Identify which cell holds the provided text, then report its [X, Y] central coordinate. 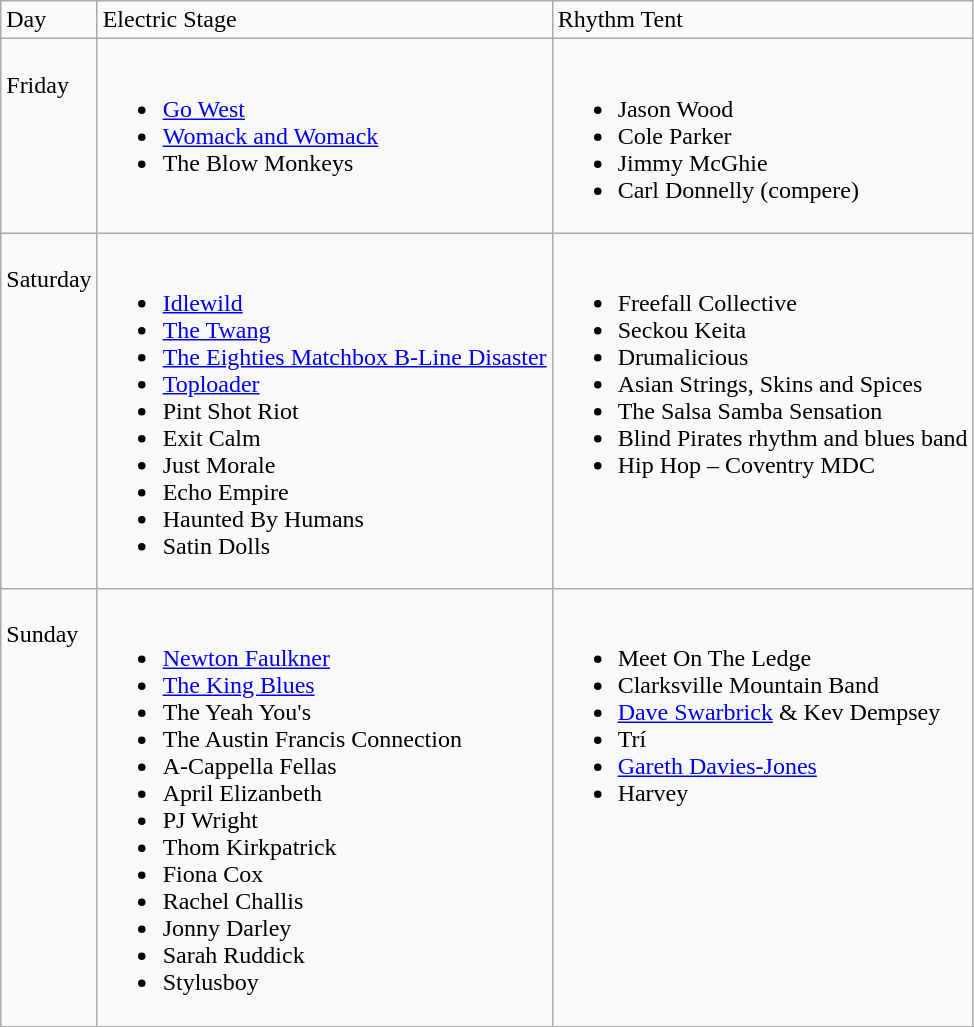
Day [49, 20]
Go WestWomack and WomackThe Blow Monkeys [324, 136]
Rhythm Tent [762, 20]
Meet On The LedgeClarksville Mountain BandDave Swarbrick & Kev DempseyTríGareth Davies-JonesHarvey [762, 808]
Friday [49, 136]
Jason WoodCole ParkerJimmy McGhieCarl Donnelly (compere) [762, 136]
Sunday [49, 808]
Electric Stage [324, 20]
Saturday [49, 411]
IdlewildThe TwangThe Eighties Matchbox B-Line DisasterToploaderPint Shot RiotExit CalmJust MoraleEcho EmpireHaunted By HumansSatin Dolls [324, 411]
